Detect which cell encompasses the target text, then output its (x, y) center coordinate. 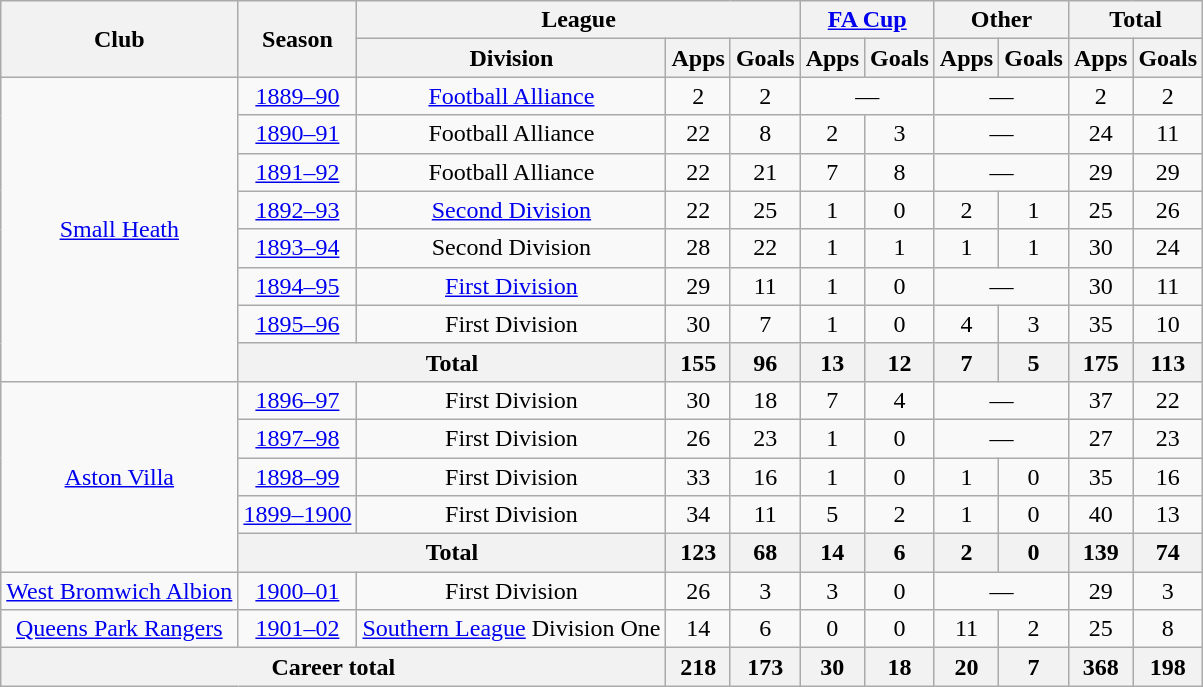
1891–92 (298, 172)
74 (1168, 553)
1898–99 (298, 477)
21 (765, 172)
1899–1900 (298, 515)
34 (698, 515)
1897–98 (298, 438)
27 (1100, 438)
68 (765, 553)
37 (1100, 400)
West Bromwich Albion (120, 591)
40 (1100, 515)
173 (765, 667)
1901–02 (298, 629)
12 (900, 362)
1889–90 (298, 96)
28 (698, 248)
1896–97 (298, 400)
1900–01 (298, 591)
96 (765, 362)
368 (1100, 667)
Aston Villa (120, 476)
175 (1100, 362)
Other (1001, 20)
155 (698, 362)
198 (1168, 667)
123 (698, 553)
10 (1168, 324)
Southern League Division One (512, 629)
Season (298, 39)
33 (698, 477)
Small Heath (120, 229)
218 (698, 667)
1892–93 (298, 210)
20 (966, 667)
Division (512, 58)
FA Cup (867, 20)
Club (120, 39)
139 (1100, 553)
Queens Park Rangers (120, 629)
League (578, 20)
1893–94 (298, 248)
1895–96 (298, 324)
113 (1168, 362)
Career total (334, 667)
1894–95 (298, 286)
1890–91 (298, 134)
